From the cell containing the given text, extract its center point as (x, y) coordinate. 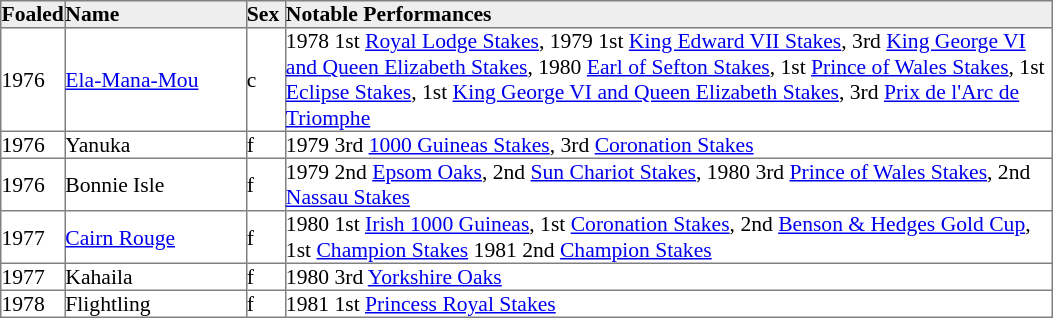
1979 2nd Epsom Oaks, 2nd Sun Chariot Stakes, 1980 3rd Prince of Wales Stakes, 2nd Nassau Stakes (668, 184)
Name (156, 14)
Cairn Rouge (156, 237)
c (266, 80)
Foaled (33, 14)
1979 3rd 1000 Guineas Stakes, 3rd Coronation Stakes (668, 144)
Flightling (156, 304)
1978 (33, 304)
Kahaila (156, 276)
1981 1st Princess Royal Stakes (668, 304)
Yanuka (156, 144)
Sex (266, 14)
Bonnie Isle (156, 184)
1980 3rd Yorkshire Oaks (668, 276)
1980 1st Irish 1000 Guineas, 1st Coronation Stakes, 2nd Benson & Hedges Gold Cup, 1st Champion Stakes 1981 2nd Champion Stakes (668, 237)
Notable Performances (668, 14)
Ela-Mana-Mou (156, 80)
